Locate the cell with the specified text and output its (x, y) center coordinate. 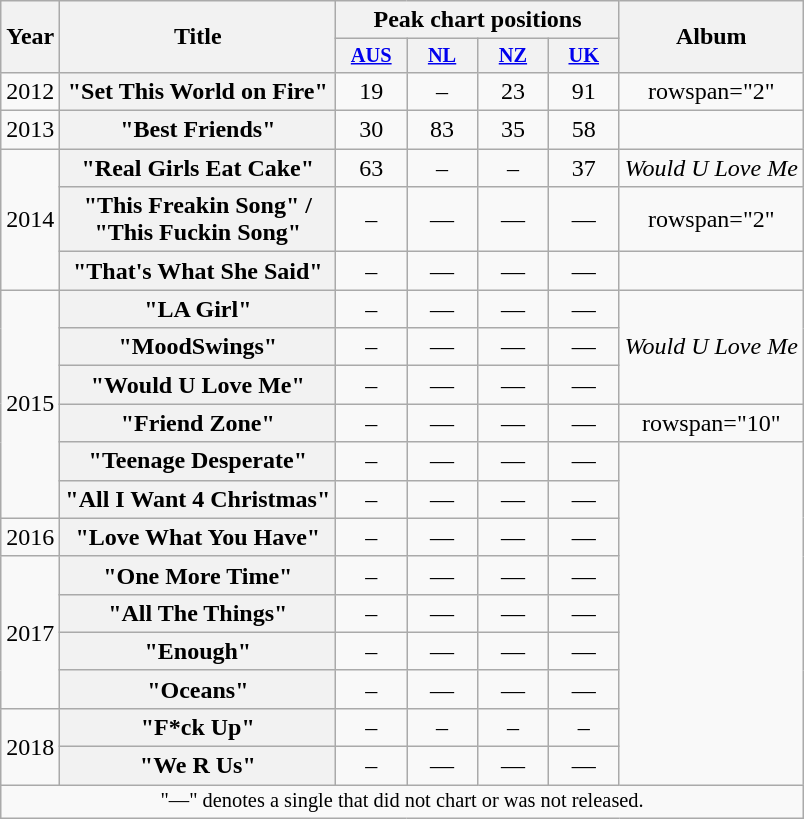
35 (512, 130)
23 (512, 91)
2012 (30, 91)
"Teenage Desperate" (198, 461)
rowspan="10" (711, 423)
"Would U Love Me" (198, 385)
"Real Girls Eat Cake" (198, 168)
30 (372, 130)
"One More Time" (198, 575)
63 (372, 168)
Album (711, 37)
NZ (512, 56)
"Best Friends" (198, 130)
"Friend Zone" (198, 423)
"F*ck Up" (198, 727)
"MoodSwings" (198, 347)
58 (584, 130)
"Set This World on Fire" (198, 91)
"That's What She Said" (198, 271)
91 (584, 91)
2014 (30, 220)
2018 (30, 746)
"Love What You Have" (198, 537)
Title (198, 37)
2017 (30, 632)
"We R Us" (198, 766)
2015 (30, 404)
"This Freakin Song" / "This Fuckin Song" (198, 220)
"Oceans" (198, 689)
Peak chart positions (478, 20)
NL (442, 56)
"LA Girl" (198, 309)
AUS (372, 56)
2016 (30, 537)
"—" denotes a single that did not chart or was not released. (402, 802)
19 (372, 91)
2013 (30, 130)
"Enough" (198, 651)
"All I Want 4 Christmas" (198, 499)
Year (30, 37)
37 (584, 168)
UK (584, 56)
83 (442, 130)
"All The Things" (198, 613)
